Pinpoint the cell where the given text exists, returning its (X, Y) midpoint coordinate. 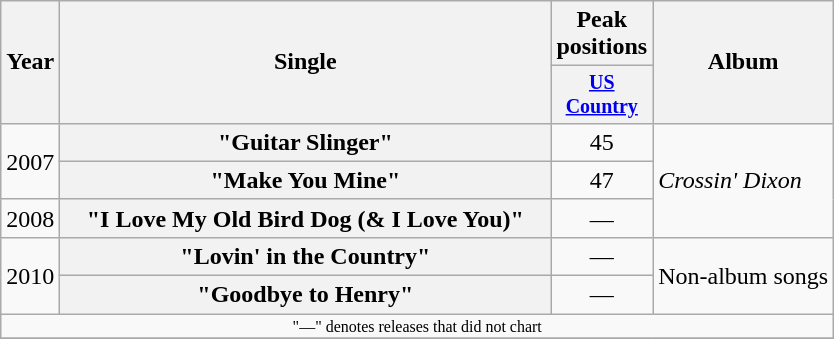
"Make You Mine" (306, 180)
"—" denotes releases that did not chart (418, 326)
"Lovin' in the Country" (306, 256)
"I Love My Old Bird Dog (& I Love You)" (306, 218)
Non-album songs (744, 275)
Single (306, 62)
Year (30, 62)
45 (602, 142)
"Goodbye to Henry" (306, 295)
47 (602, 180)
Crossin' Dixon (744, 180)
Peak positions (602, 34)
2008 (30, 218)
2010 (30, 275)
Album (744, 62)
US Country (602, 94)
2007 (30, 161)
"Guitar Slinger" (306, 142)
